Identify which cell holds the provided text, then report its (x, y) central coordinate. 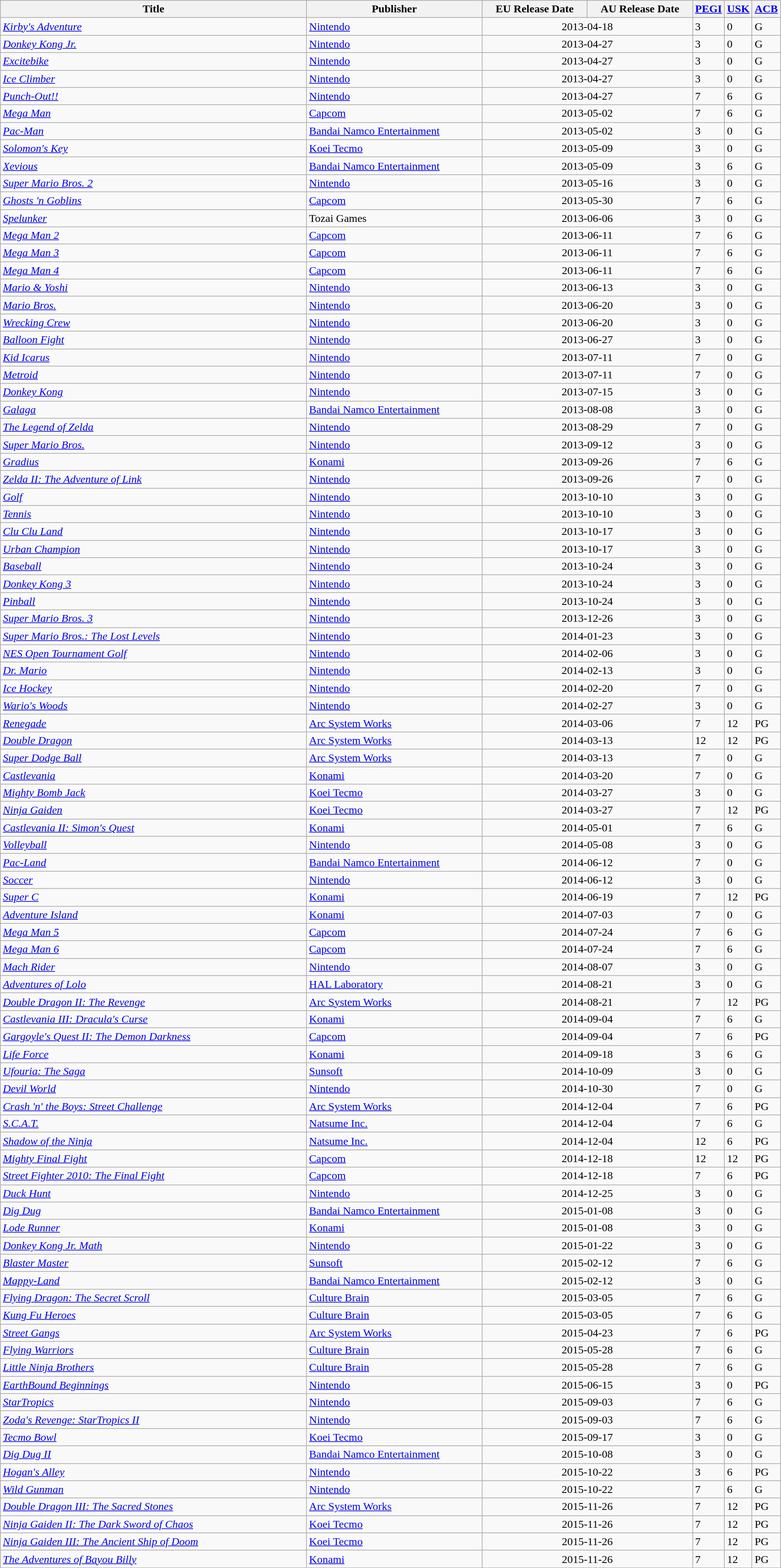
Dr. Mario (154, 671)
Golf (154, 496)
Mega Man 4 (154, 270)
2013-12-26 (587, 619)
Adventure Island (154, 915)
Tozai Games (394, 218)
2015-09-17 (587, 1437)
2014-02-06 (587, 653)
Ninja Gaiden II: The Dark Sword of Chaos (154, 1524)
2013-09-12 (587, 444)
NES Open Tournament Golf (154, 653)
Super C (154, 897)
2014-01-23 (587, 636)
PEGI (709, 9)
Mario Bros. (154, 305)
Clu Clu Land (154, 532)
2014-10-09 (587, 1072)
Gargoyle's Quest II: The Demon Darkness (154, 1036)
Blaster Master (154, 1263)
Mega Man 2 (154, 236)
Wild Gunman (154, 1489)
Mega Man 5 (154, 932)
Double Dragon (154, 740)
The Adventures of Bayou Billy (154, 1559)
2013-06-27 (587, 340)
Tennis (154, 514)
Adventures of Lolo (154, 984)
Life Force (154, 1054)
Pac-Man (154, 131)
Crash 'n' the Boys: Street Challenge (154, 1106)
S.C.A.T. (154, 1124)
Castlevania III: Dracula's Curse (154, 1019)
USK (738, 9)
Street Gangs (154, 1333)
2014-07-03 (587, 915)
2013-08-08 (587, 410)
Renegade (154, 723)
Street Fighter 2010: The Final Fight (154, 1176)
Little Ninja Brothers (154, 1368)
Lode Runner (154, 1228)
Soccer (154, 880)
Donkey Kong 3 (154, 584)
Ninja Gaiden III: The Ancient Ship of Doom (154, 1541)
Baseball (154, 566)
Donkey Kong Jr. (154, 44)
Flying Dragon: The Secret Scroll (154, 1298)
Double Dragon II: The Revenge (154, 1002)
Super Mario Bros. 2 (154, 183)
Zelda II: The Adventure of Link (154, 479)
Mighty Final Fight (154, 1158)
Galaga (154, 410)
2013-08-29 (587, 427)
Mega Man 6 (154, 949)
2014-02-13 (587, 671)
Solomon's Key (154, 148)
2014-09-18 (587, 1054)
2015-06-15 (587, 1385)
Ninja Gaiden (154, 810)
2013-04-18 (587, 27)
2014-03-20 (587, 776)
Mighty Bomb Jack (154, 793)
2014-02-20 (587, 688)
Pinball (154, 601)
Ufouria: The Saga (154, 1072)
Ghosts 'n Goblins (154, 200)
Dig Dug II (154, 1455)
2014-06-19 (587, 897)
2014-12-25 (587, 1193)
Castlevania II: Simon's Quest (154, 828)
2013-06-06 (587, 218)
HAL Laboratory (394, 984)
Donkey Kong (154, 392)
2014-05-01 (587, 828)
Publisher (394, 9)
Volleyball (154, 845)
Castlevania (154, 776)
Mappy-Land (154, 1280)
Kid Icarus (154, 357)
EarthBound Beginnings (154, 1385)
Gradius (154, 462)
EU Release Date (535, 9)
Wrecking Crew (154, 323)
Punch-Out!! (154, 96)
2013-07-15 (587, 392)
Ice Climber (154, 79)
Dig Dug (154, 1211)
2014-10-30 (587, 1089)
Duck Hunt (154, 1193)
Devil World (154, 1089)
2013-05-30 (587, 200)
The Legend of Zelda (154, 427)
Double Dragon III: The Sacred Stones (154, 1507)
2014-05-08 (587, 845)
ACB (766, 9)
Ice Hockey (154, 688)
Donkey Kong Jr. Math (154, 1245)
2014-02-27 (587, 706)
StarTropics (154, 1402)
Flying Warriors (154, 1350)
Super Mario Bros.: The Lost Levels (154, 636)
Tecmo Bowl (154, 1437)
Super Dodge Ball (154, 758)
Kirby's Adventure (154, 27)
2015-04-23 (587, 1333)
Pac-Land (154, 862)
Balloon Fight (154, 340)
Hogan's Alley (154, 1472)
2013-05-16 (587, 183)
Spelunker (154, 218)
Mach Rider (154, 967)
Zoda's Revenge: StarTropics II (154, 1420)
Super Mario Bros. (154, 444)
Super Mario Bros. 3 (154, 619)
Metroid (154, 375)
Wario's Woods (154, 706)
Excitebike (154, 61)
AU Release Date (640, 9)
2015-10-08 (587, 1455)
2015-01-22 (587, 1245)
Mega Man (154, 113)
Mario & Yoshi (154, 288)
Kung Fu Heroes (154, 1315)
Mega Man 3 (154, 253)
2014-03-06 (587, 723)
Xevious (154, 166)
Urban Champion (154, 549)
Shadow of the Ninja (154, 1141)
Title (154, 9)
2014-08-07 (587, 967)
2013-06-13 (587, 288)
